Search for the cell housing the specified text and yield its [x, y] center coordinate. 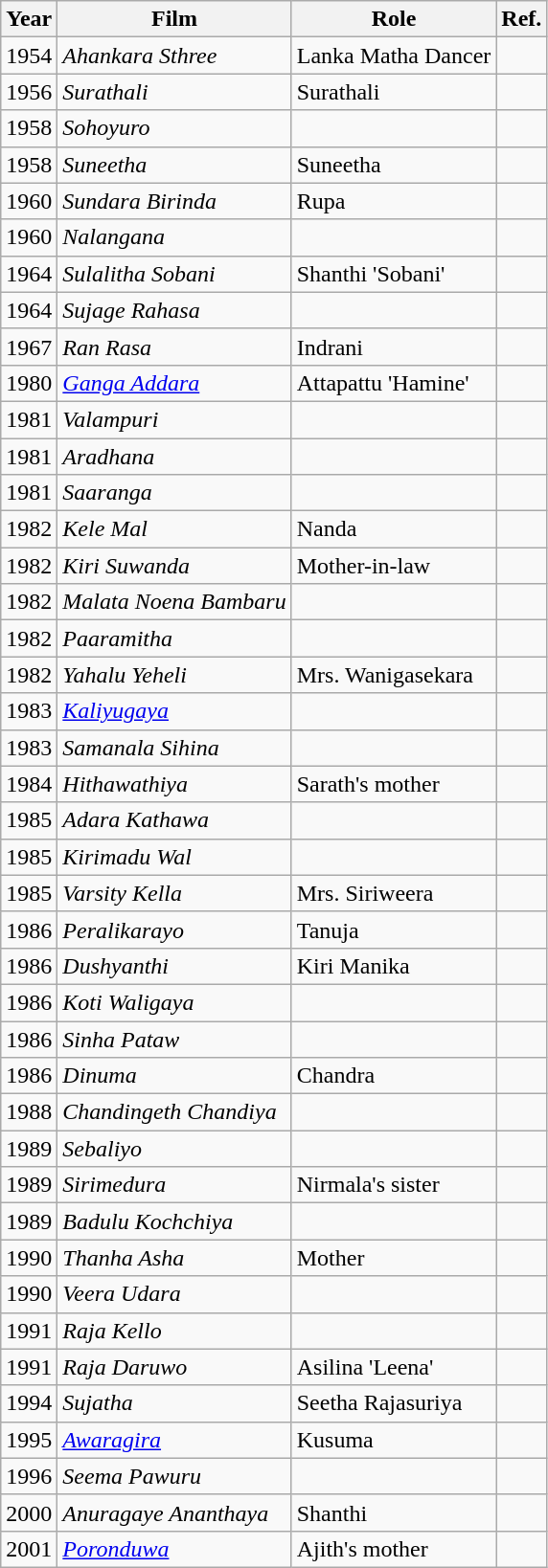
Ahankara Sthree [174, 56]
1956 [29, 92]
Film [174, 19]
Shanthi [394, 1512]
Valampuri [174, 419]
Ajith's mother [394, 1549]
Anuragaye Ananthaya [174, 1512]
Varsity Kella [174, 893]
Malata Noena Bambaru [174, 602]
1967 [29, 347]
Lanka Matha Dancer [394, 56]
Mother-in-law [394, 566]
1995 [29, 1440]
Asilina 'Leena' [394, 1367]
1988 [29, 1112]
Badulu Kochchiya [174, 1221]
Ref. [521, 19]
2001 [29, 1549]
Kele Mal [174, 529]
Peralikarayo [174, 930]
Mrs. Siriweera [394, 893]
Koti Waligaya [174, 1002]
Attapattu 'Hamine' [394, 383]
Adara Kathawa [174, 820]
Ganga Addara [174, 383]
1980 [29, 383]
Kirimadu Wal [174, 857]
Hithawathiya [174, 784]
Paaramitha [174, 638]
2000 [29, 1512]
Poronduwa [174, 1549]
Tanuja [394, 930]
Sujage Rahasa [174, 310]
Veera Udara [174, 1294]
Sarath's mother [394, 784]
Nirmala's sister [394, 1185]
Sinha Pataw [174, 1039]
Aradhana [174, 457]
Role [394, 19]
Rupa [394, 201]
Chandra [394, 1076]
1954 [29, 56]
Yahalu Yeheli [174, 675]
Saaranga [174, 493]
1996 [29, 1476]
Sulalitha Sobani [174, 274]
1994 [29, 1403]
Kiri Suwanda [174, 566]
Chandingeth Chandiya [174, 1112]
Kaliyugaya [174, 711]
Nalangana [174, 237]
Samanala Sihina [174, 748]
Seema Pawuru [174, 1476]
Raja Daruwo [174, 1367]
Sundara Birinda [174, 201]
Shanthi 'Sobani' [394, 274]
Seetha Rajasuriya [394, 1403]
Kusuma [394, 1440]
Sebaliyo [174, 1149]
Ran Rasa [174, 347]
Sujatha [174, 1403]
Mother [394, 1258]
Sohoyuro [174, 128]
Indrani [394, 347]
Raja Kello [174, 1331]
Dushyanthi [174, 966]
1984 [29, 784]
Dinuma [174, 1076]
Nanda [394, 529]
Kiri Manika [394, 966]
Sirimedura [174, 1185]
Awaragira [174, 1440]
Mrs. Wanigasekara [394, 675]
Year [29, 19]
Thanha Asha [174, 1258]
